Pinpoint the cell where the given text exists, returning its (X, Y) midpoint coordinate. 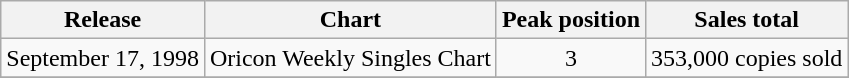
Release (103, 20)
Chart (350, 20)
Peak position (570, 20)
353,000 copies sold (747, 58)
September 17, 1998 (103, 58)
Sales total (747, 20)
3 (570, 58)
Oricon Weekly Singles Chart (350, 58)
